Identify which cell holds the provided text, then report its (X, Y) central coordinate. 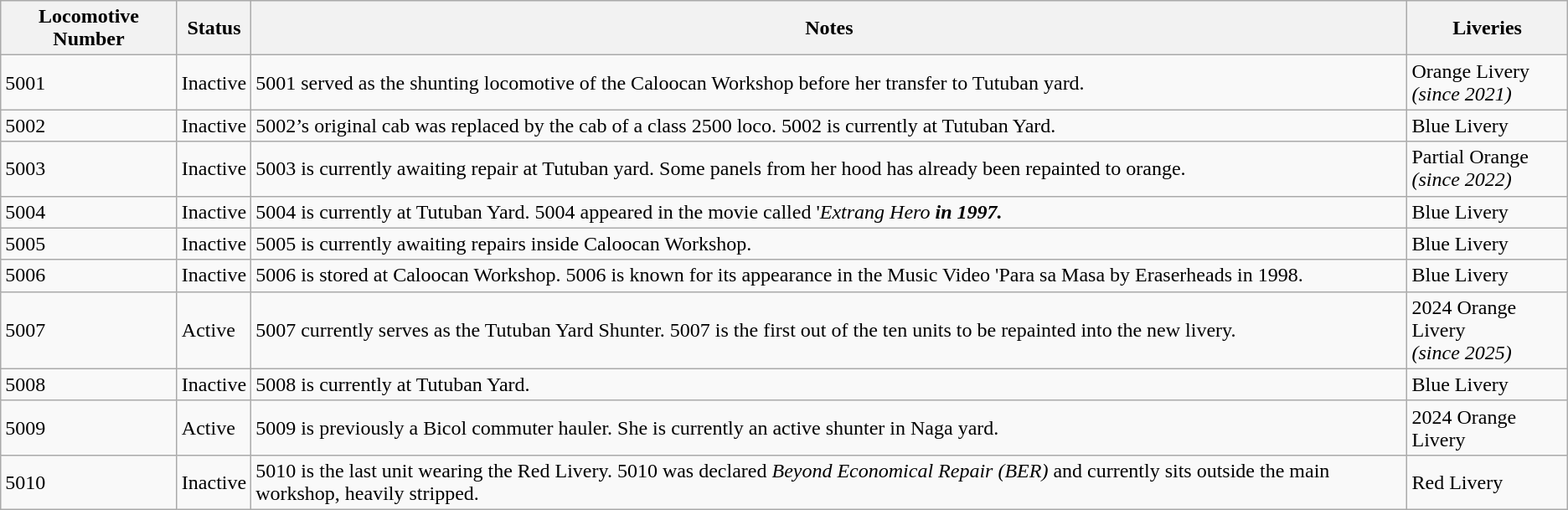
5003 (89, 169)
5005 is currently awaiting repairs inside Caloocan Workshop. (829, 244)
5001 (89, 82)
Notes (829, 28)
5008 is currently at Tutuban Yard. (829, 384)
5006 is stored at Caloocan Workshop. 5006 is known for its appearance in the Music Video 'Para sa Masa by Eraserheads in 1998. (829, 276)
5009 (89, 427)
5002 (89, 126)
5007 currently serves as the Tutuban Yard Shunter. 5007 is the first out of the ten units to be repainted into the new livery. (829, 330)
5004 is currently at Tutuban Yard. 5004 appeared in the movie called 'Extrang Hero in 1997. (829, 212)
2024 Orange Livery(since 2025) (1488, 330)
Orange Livery(since 2021) (1488, 82)
5009 is previously a Bicol commuter hauler. She is currently an active shunter in Naga yard. (829, 427)
Status (214, 28)
5004 (89, 212)
Red Livery (1488, 482)
5006 (89, 276)
5010 (89, 482)
5007 (89, 330)
5008 (89, 384)
Liveries (1488, 28)
5005 (89, 244)
Locomotive Number (89, 28)
5002’s original cab was replaced by the cab of a class 2500 loco. 5002 is currently at Tutuban Yard. (829, 126)
2024 Orange Livery (1488, 427)
5001 served as the shunting locomotive of the Caloocan Workshop before her transfer to Tutuban yard. (829, 82)
5003 is currently awaiting repair at Tutuban yard. Some panels from her hood has already been repainted to orange. (829, 169)
Partial Orange(since 2022) (1488, 169)
